Scan for the cell matching the given text and deliver its [x, y] coordinate at center. 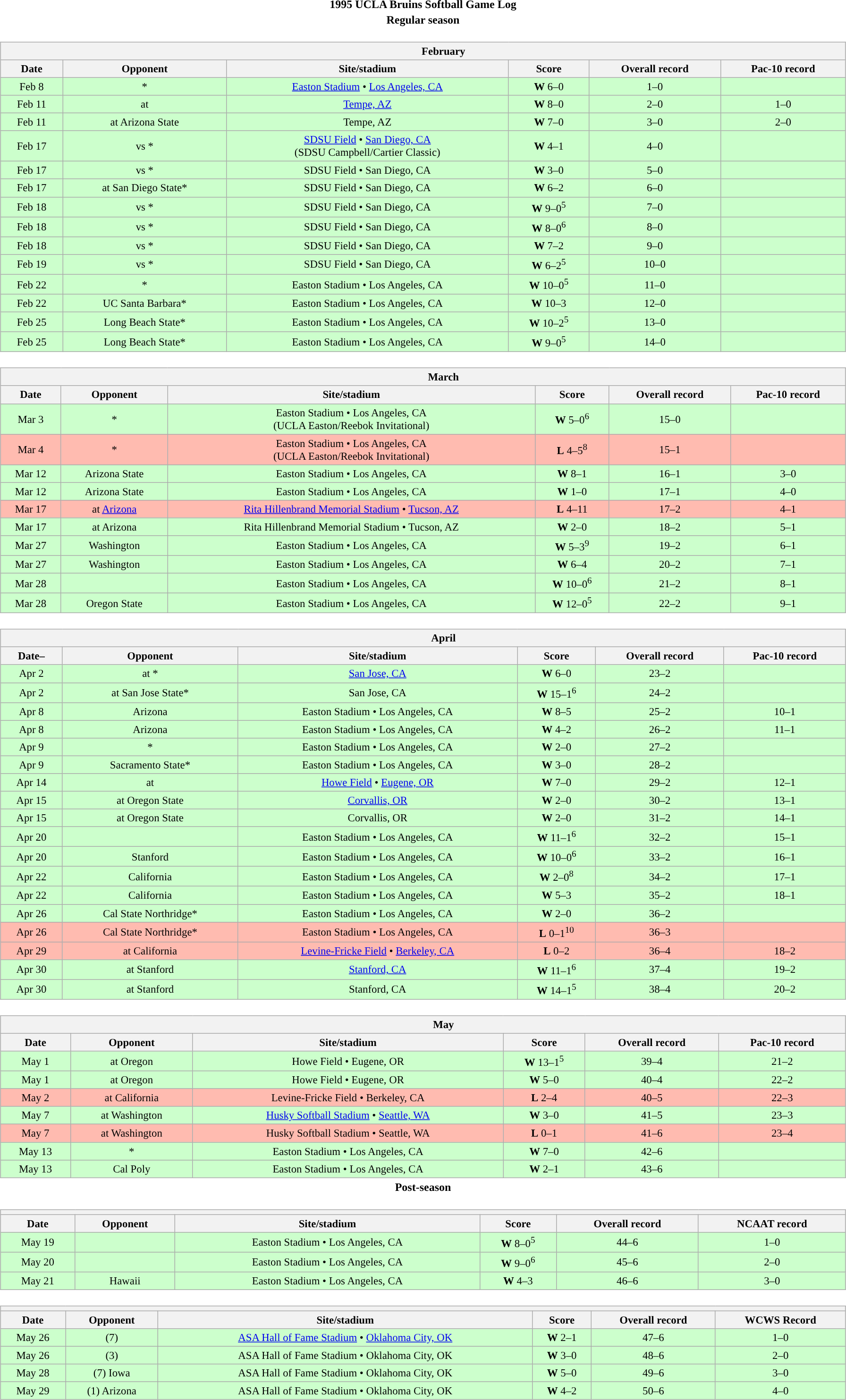
Feb 19 [32, 264]
W 8–06 [549, 227]
12–0 [655, 303]
W 8–1 [572, 473]
W 10–3 [549, 303]
11–0 [655, 284]
14–1 [785, 818]
SDSU Field • San Diego, CA(SDSU Campbell/Cartier Classic) [367, 146]
10–0 [655, 264]
11–1 [785, 729]
43–6 [651, 1169]
W 5–3 [557, 895]
15–0 [669, 419]
May [423, 1025]
23–4 [782, 1133]
50–6 [653, 1391]
44–6 [627, 1242]
W 10–25 [549, 322]
at San Jose State* [150, 692]
W 7–2 [549, 245]
36–4 [660, 951]
32–2 [660, 836]
February [423, 51]
(3) [112, 1356]
23–3 [782, 1115]
5–0 [655, 170]
24–2 [660, 692]
34–2 [660, 877]
May 19 [38, 1242]
5–1 [788, 527]
9–1 [788, 603]
36–3 [660, 932]
7–0 [655, 207]
L 4–58 [572, 449]
UC Santa Barbara* [144, 303]
22–3 [782, 1098]
6–0 [655, 188]
13–1 [785, 800]
18–1 [785, 895]
L 0–1 [544, 1133]
39–4 [651, 1061]
at * [150, 674]
April [423, 638]
48–6 [653, 1356]
8–0 [655, 227]
Cal Poly [131, 1169]
Mar 3 [31, 419]
at Arizona State [144, 122]
L 4–11 [572, 509]
8–1 [788, 583]
Feb 8 [32, 86]
W 2–08 [557, 877]
31–2 [660, 818]
42–6 [651, 1151]
May 29 [33, 1391]
W 6–2 [549, 188]
at San Diego State* [144, 188]
12–1 [785, 783]
Mar 4 [31, 449]
33–2 [660, 857]
W 6–25 [549, 264]
23–2 [660, 674]
10–1 [785, 711]
14–0 [655, 342]
37–4 [660, 970]
(7) [112, 1338]
W 1–0 [572, 491]
W 8–05 [518, 1242]
(7) Iowa [112, 1373]
30–2 [660, 800]
17–2 [669, 509]
May 21 [38, 1281]
W 6–4 [572, 565]
May 20 [38, 1262]
L 0–110 [557, 932]
6–1 [788, 546]
7–1 [788, 565]
NCAAT record [772, 1223]
L 2–4 [544, 1098]
(1) Arizona [112, 1391]
45–6 [627, 1262]
25–2 [660, 711]
W 5–06 [572, 419]
May 28 [33, 1373]
35–2 [660, 895]
Stanford [150, 857]
W 9–06 [518, 1262]
9–0 [655, 245]
W 13–15 [544, 1061]
W 8–5 [557, 711]
47–6 [653, 1338]
49–6 [653, 1373]
29–2 [660, 783]
Hawaii [125, 1281]
40–4 [651, 1080]
W 8–0 [549, 104]
W 15–16 [557, 692]
March [423, 377]
4–1 [788, 509]
W 5–39 [572, 546]
27–2 [660, 747]
W 4–1 [549, 146]
38–4 [660, 989]
WCWS Record [780, 1320]
46–6 [627, 1281]
Date– [32, 656]
26–2 [660, 729]
Sacramento State* [150, 765]
28–2 [660, 765]
41–6 [651, 1133]
L 0–2 [557, 951]
May 2 [36, 1098]
Apr 29 [32, 951]
41–5 [651, 1115]
Apr 14 [32, 783]
W 10–05 [549, 284]
W 4–3 [518, 1281]
W 14–15 [557, 989]
36–2 [660, 913]
W 12–05 [572, 603]
13–0 [655, 322]
Oregon State [114, 603]
40–5 [651, 1098]
